Pinpoint the cell where the given text exists, returning its (X, Y) midpoint coordinate. 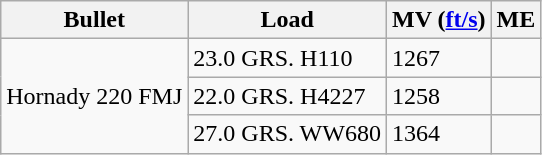
22.0 GRS. H4227 (288, 96)
1258 (438, 96)
ME (516, 20)
Load (288, 20)
1364 (438, 134)
Bullet (94, 20)
MV (ft/s) (438, 20)
Hornady 220 FMJ (94, 96)
23.0 GRS. H110 (288, 58)
27.0 GRS. WW680 (288, 134)
1267 (438, 58)
